Search for the cell housing the specified text and yield its [x, y] center coordinate. 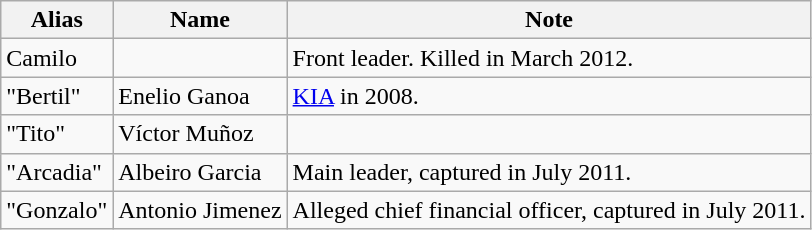
Note [549, 20]
Name [200, 20]
"Gonzalo" [57, 210]
Enelio Ganoa [200, 96]
Antonio Jimenez [200, 210]
"Arcadia" [57, 172]
Main leader, captured in July 2011. [549, 172]
Víctor Muñoz [200, 134]
Camilo [57, 58]
Alleged chief financial officer, captured in July 2011. [549, 210]
"Bertil" [57, 96]
"Tito" [57, 134]
Front leader. Killed in March 2012. [549, 58]
Albeiro Garcia [200, 172]
KIA in 2008. [549, 96]
Alias [57, 20]
